Find where the given text appears and provide that cell's center as [X, Y] coordinate. 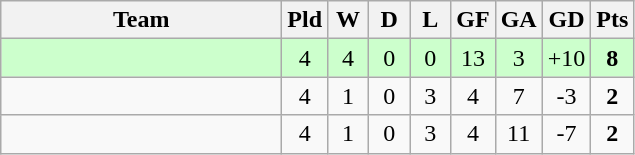
GF [473, 20]
GD [566, 20]
W [348, 20]
Pts [612, 20]
8 [612, 58]
Pld [305, 20]
13 [473, 58]
L [430, 20]
-7 [566, 134]
-3 [566, 96]
Team [142, 20]
GA [518, 20]
+10 [566, 58]
11 [518, 134]
7 [518, 96]
D [390, 20]
